Determine the [x, y] coordinate at the center of the cell enclosing the given text.  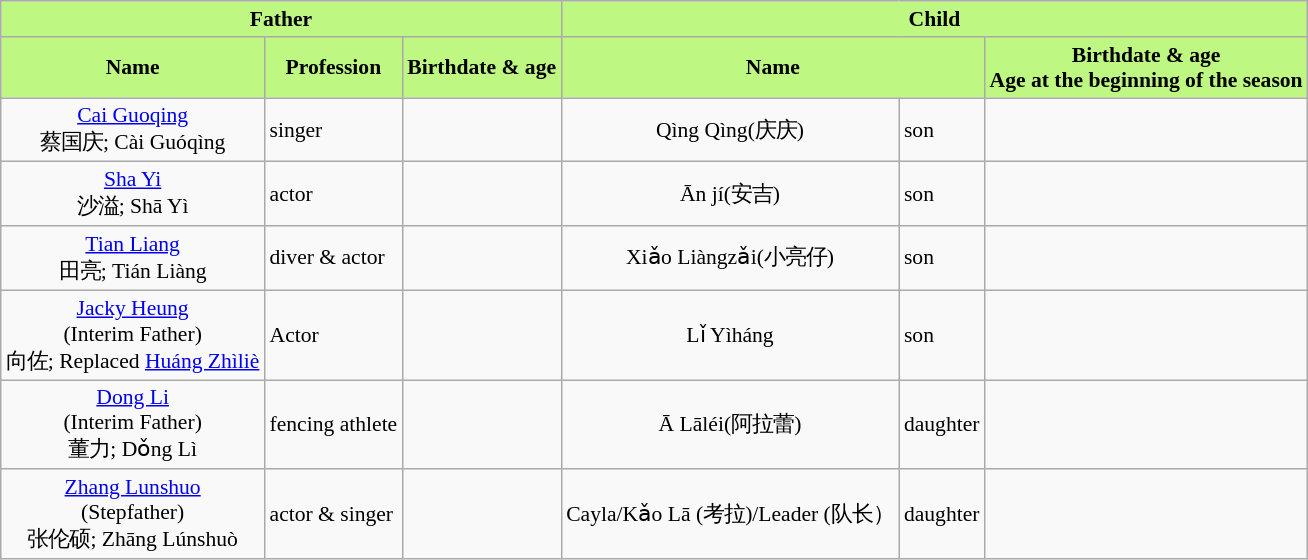
Cayla/Kǎo Lā (考拉)/Leader (队长） [730, 515]
Profession [333, 68]
actor [333, 194]
Xiǎo Liàngzǎi(小亮仔) [730, 258]
Cai Guoqing蔡国庆; Cài Guóqìng [133, 130]
Qìng Qìng(庆庆) [730, 130]
Birthdate & age [482, 68]
diver & actor [333, 258]
Ān jí(安吉) [730, 194]
Child [934, 19]
Sha Yi沙溢; Shā Yì [133, 194]
Dong Li(Interim Father)董力; Dǒng Lì [133, 425]
Birthdate & ageAge at the beginning of the season [1146, 68]
Jacky Heung(Interim Father)向佐; Replaced Huáng Zhìliè [133, 335]
Zhang Lunshuo(Stepfather)张伦硕; Zhāng Lúnshuò [133, 515]
actor & singer [333, 515]
singer [333, 130]
Ā Lāléi(阿拉蕾) [730, 425]
Father [281, 19]
fencing athlete [333, 425]
Tian Liang田亮; Tián Liàng [133, 258]
Lǐ Yìháng [730, 335]
Actor [333, 335]
